Return [x, y] of the center of cell containing provided text 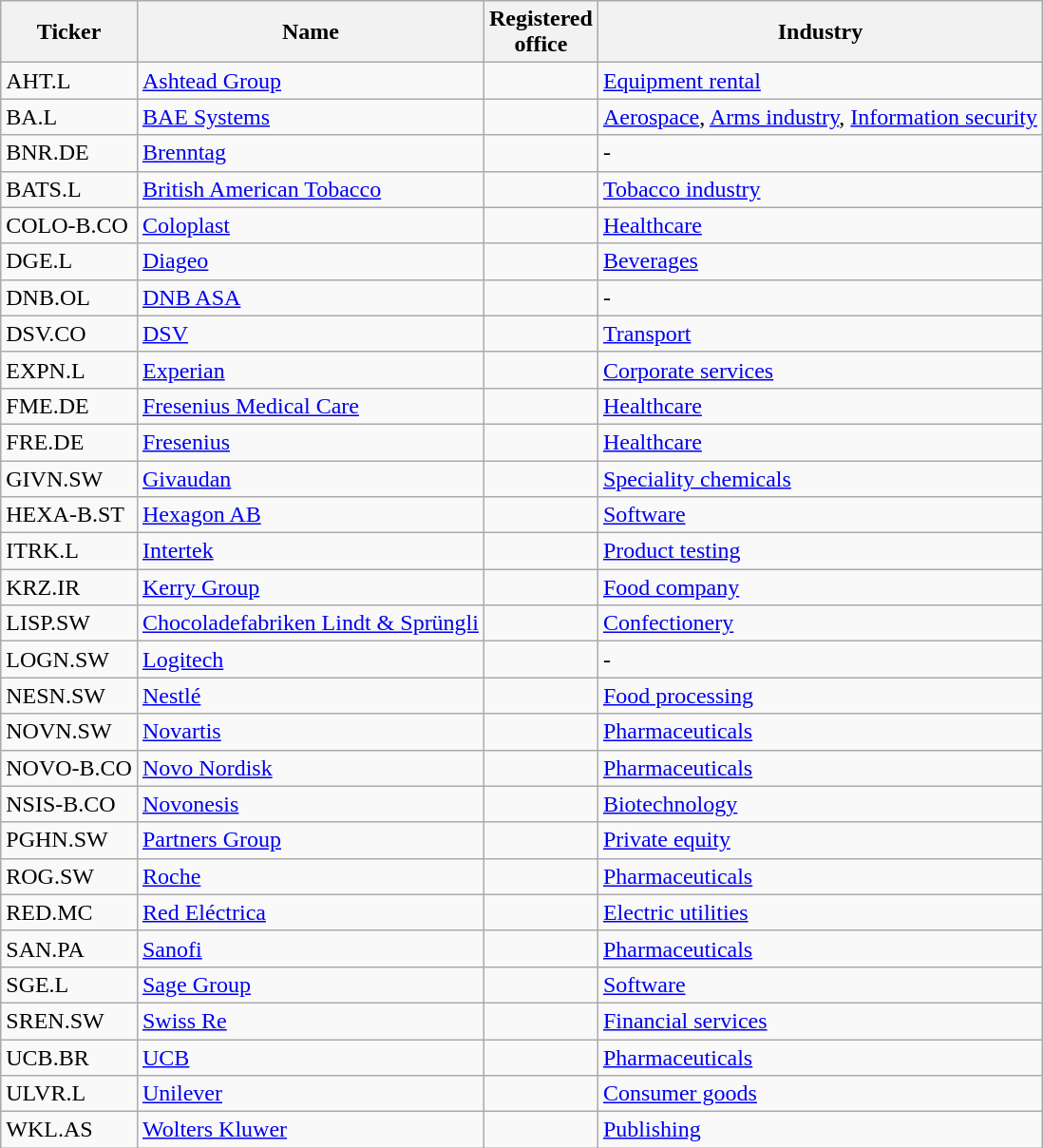
Electric utilities [820, 912]
Logitech [310, 660]
Givaudan [310, 478]
NESN.SW [69, 696]
Biotechnology [820, 804]
Diageo [310, 261]
Consumer goods [820, 1094]
Food company [820, 587]
Experian [310, 370]
FRE.DE [69, 442]
GIVN.SW [69, 478]
Novartis [310, 732]
ROG.SW [69, 876]
Unilever [310, 1094]
Sage Group [310, 985]
Fresenius Medical Care [310, 406]
Confectionery [820, 623]
BNR.DE [69, 153]
HEXA-B.ST [69, 515]
COLO-B.CO [69, 225]
Equipment rental [820, 81]
LISP.SW [69, 623]
WKL.AS [69, 1130]
Industry [820, 32]
Ashtead Group [310, 81]
Ticker [69, 32]
BATS.L [69, 189]
PGHN.SW [69, 840]
Publishing [820, 1130]
SGE.L [69, 985]
KRZ.IR [69, 587]
Novonesis [310, 804]
Chocoladefabriken Lindt & Sprüngli [310, 623]
FME.DE [69, 406]
ULVR.L [69, 1094]
Nestlé [310, 696]
Coloplast [310, 225]
ITRK.L [69, 551]
NOVO-B.CO [69, 768]
SREN.SW [69, 1021]
NSIS-B.CO [69, 804]
DNB ASA [310, 297]
LOGN.SW [69, 660]
Hexagon AB [310, 515]
RED.MC [69, 912]
Registeredoffice [540, 32]
Intertek [310, 551]
Corporate services [820, 370]
Financial services [820, 1021]
BA.L [69, 117]
DNB.OL [69, 297]
Transport [820, 334]
Kerry Group [310, 587]
Brenntag [310, 153]
Partners Group [310, 840]
Beverages [820, 261]
Name [310, 32]
Fresenius [310, 442]
EXPN.L [69, 370]
Tobacco industry [820, 189]
DSV [310, 334]
DSV.CO [69, 334]
NOVN.SW [69, 732]
Aerospace, Arms industry, Information security [820, 117]
Swiss Re [310, 1021]
UCB.BR [69, 1058]
SAN.PA [69, 948]
BAE Systems [310, 117]
Wolters Kluwer [310, 1130]
British American Tobacco [310, 189]
Novo Nordisk [310, 768]
Product testing [820, 551]
Roche [310, 876]
AHT.L [69, 81]
Private equity [820, 840]
DGE.L [69, 261]
Sanofi [310, 948]
Food processing [820, 696]
UCB [310, 1058]
Speciality chemicals [820, 478]
Red Eléctrica [310, 912]
